For the text-containing cell, return its midpoint in [x, y] coordinate format. 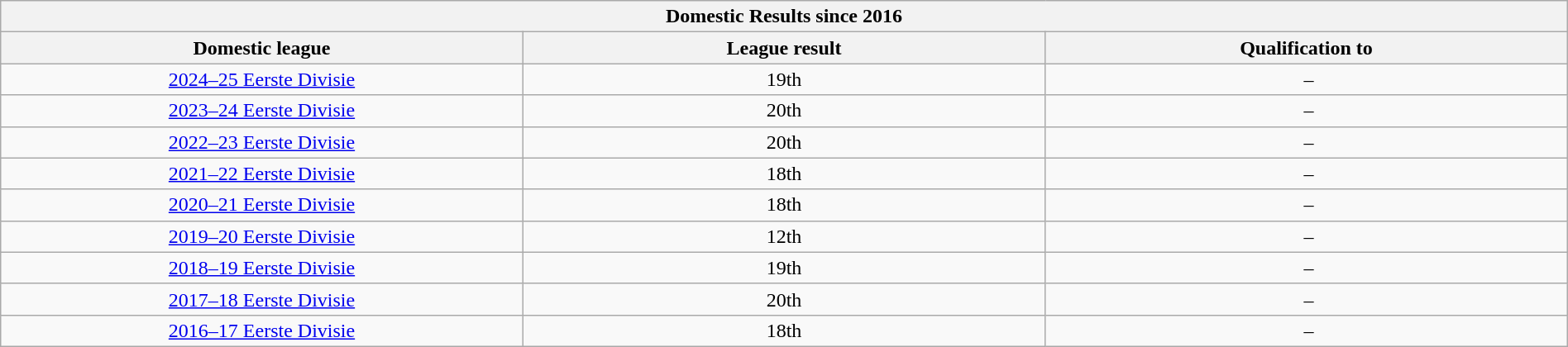
2022–23 Eerste Divisie [262, 142]
2019–20 Eerste Divisie [262, 236]
2024–25 Eerste Divisie [262, 79]
2023–24 Eerste Divisie [262, 111]
2020–21 Eerste Divisie [262, 205]
2016–17 Eerste Divisie [262, 330]
Qualification to [1307, 48]
12th [784, 236]
2018–19 Eerste Divisie [262, 268]
Domestic Results since 2016 [784, 17]
2017–18 Eerste Divisie [262, 299]
Domestic league [262, 48]
2021–22 Eerste Divisie [262, 173]
League result [784, 48]
